Locate the cell with the specified text and output its [x, y] center coordinate. 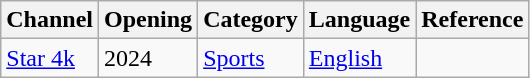
Category [251, 20]
Language [359, 20]
Reference [472, 20]
2024 [148, 58]
English [359, 58]
Sports [251, 58]
Star 4k [50, 58]
Opening [148, 20]
Channel [50, 20]
